For the text-containing cell, return its midpoint in (X, Y) coordinate format. 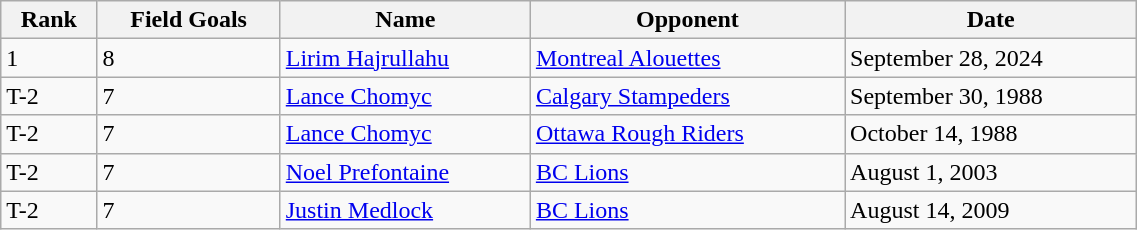
8 (188, 58)
Ottawa Rough Riders (687, 134)
September 28, 2024 (991, 58)
October 14, 1988 (991, 134)
September 30, 1988 (991, 96)
Rank (49, 20)
1 (49, 58)
August 14, 2009 (991, 210)
Lirim Hajrullahu (405, 58)
August 1, 2003 (991, 172)
Field Goals (188, 20)
Name (405, 20)
Noel Prefontaine (405, 172)
Justin Medlock (405, 210)
Opponent (687, 20)
Date (991, 20)
Montreal Alouettes (687, 58)
Calgary Stampeders (687, 96)
